Pinpoint the cell where the given text exists, returning its (x, y) midpoint coordinate. 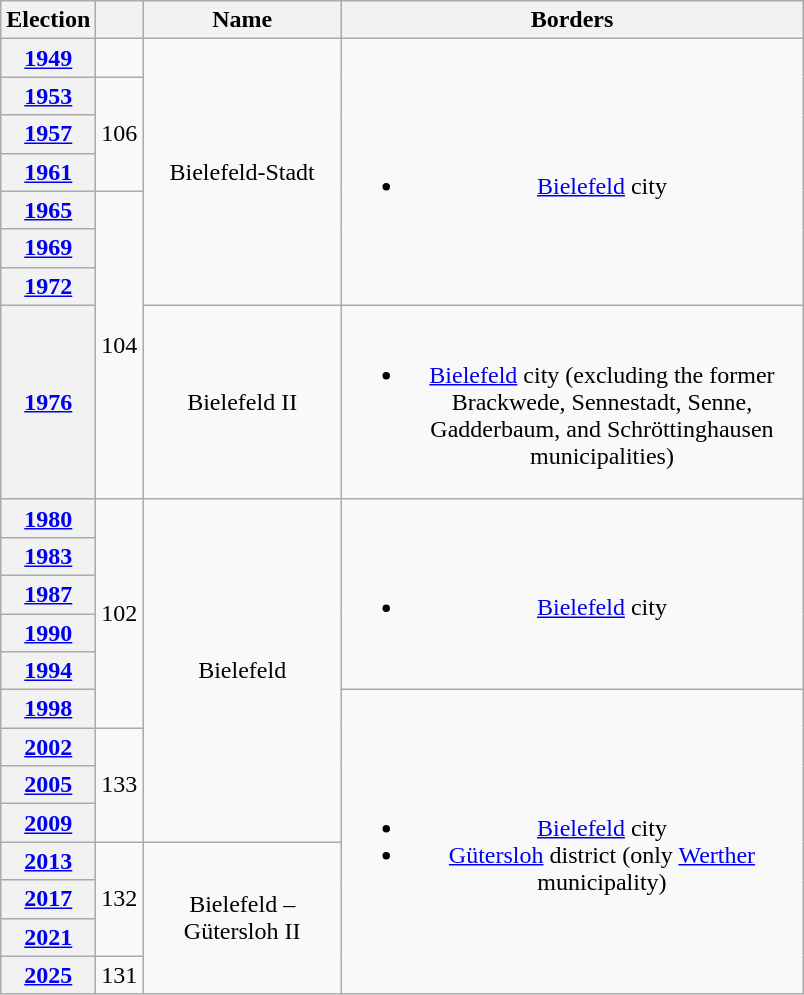
1990 (48, 633)
1987 (48, 594)
Bielefeld-Stadt (242, 172)
1961 (48, 172)
2021 (48, 937)
Bielefeld city (excluding the former Brackwede, Sennestadt, Senne, Gadderbaum, and Schröttinghausen municipalities) (572, 402)
Name (242, 20)
Bielefeld cityGütersloh district (only Werther municipality) (572, 842)
131 (120, 975)
133 (120, 785)
1969 (48, 248)
1953 (48, 96)
102 (120, 613)
Borders (572, 20)
2005 (48, 785)
1976 (48, 402)
106 (120, 134)
1980 (48, 518)
2017 (48, 899)
Bielefeld – Gütersloh II (242, 918)
104 (120, 345)
Bielefeld II (242, 402)
2013 (48, 861)
1957 (48, 134)
132 (120, 899)
1998 (48, 709)
Election (48, 20)
1972 (48, 286)
2009 (48, 823)
1994 (48, 671)
Bielefeld (242, 670)
2025 (48, 975)
1983 (48, 556)
1949 (48, 58)
1965 (48, 210)
2002 (48, 747)
